Return the (X, Y) coordinate for the center point of the cell that contains the specified text.  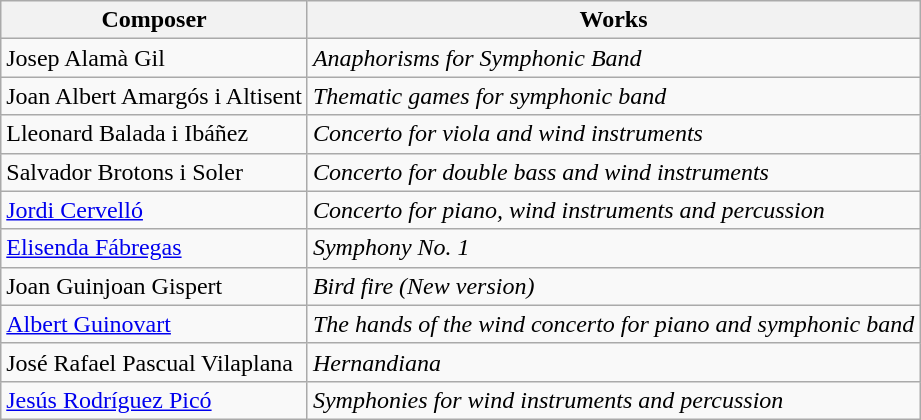
Joan Albert Amargós i Altisent (154, 96)
Josep Alamà Gil (154, 58)
Anaphorisms for Symphonic Band (613, 58)
Composer (154, 20)
Jordi Cervelló (154, 210)
Concerto for viola and wind instruments (613, 134)
Concerto for double bass and wind instruments (613, 172)
Thematic games for symphonic band (613, 96)
Symphonies for wind instruments and percussion (613, 400)
Salvador Brotons i Soler (154, 172)
Concerto for piano, wind instruments and percussion (613, 210)
Hernandiana (613, 362)
José Rafael Pascual Vilaplana (154, 362)
Elisenda Fábregas (154, 248)
Bird fire (New version) (613, 286)
Lleonard Balada i Ibáñez (154, 134)
Works (613, 20)
Jesús Rodríguez Picó (154, 400)
Albert Guinovart (154, 324)
The hands of the wind concerto for piano and symphonic band (613, 324)
Symphony No. 1 (613, 248)
Joan Guinjoan Gispert (154, 286)
